Pinpoint the cell where the given text exists, returning its [X, Y] midpoint coordinate. 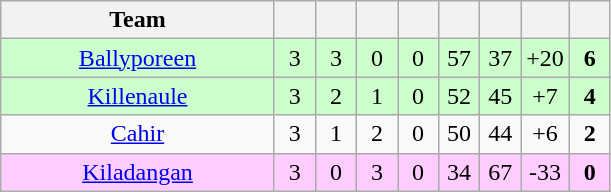
Team [138, 20]
37 [500, 58]
4 [590, 96]
Kiladangan [138, 172]
44 [500, 134]
57 [460, 58]
34 [460, 172]
+7 [546, 96]
50 [460, 134]
Killenaule [138, 96]
-33 [546, 172]
6 [590, 58]
+20 [546, 58]
45 [500, 96]
67 [500, 172]
Cahir [138, 134]
Ballyporeen [138, 58]
52 [460, 96]
+6 [546, 134]
